Output the [x, y] coordinate of the center of the cell containing the given text.  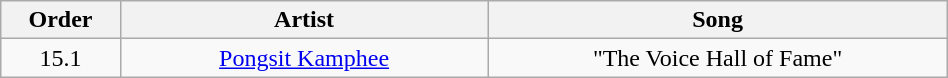
Artist [304, 20]
Song [718, 20]
"The Voice Hall of Fame" [718, 58]
15.1 [61, 58]
Order [61, 20]
Pongsit Kamphee [304, 58]
